For the text-containing cell, return its midpoint in [X, Y] coordinate format. 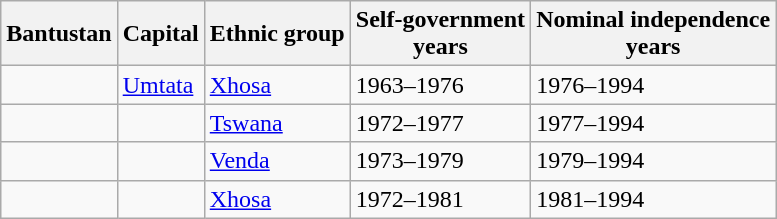
Self-government years [440, 34]
Bantustan [59, 34]
1977–1994 [654, 123]
Venda [277, 161]
Umtata [160, 85]
Nominal independence years [654, 34]
1973–1979 [440, 161]
1979–1994 [654, 161]
1972–1977 [440, 123]
Capital [160, 34]
Tswana [277, 123]
Ethnic group [277, 34]
1976–1994 [654, 85]
1963–1976 [440, 85]
1981–1994 [654, 199]
1972–1981 [440, 199]
